Determine the [X, Y] coordinate at the center of the cell enclosing the given text.  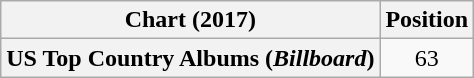
Chart (2017) [190, 20]
63 [427, 58]
Position [427, 20]
US Top Country Albums (Billboard) [190, 58]
